Locate the cell with the specified text and output its [X, Y] center coordinate. 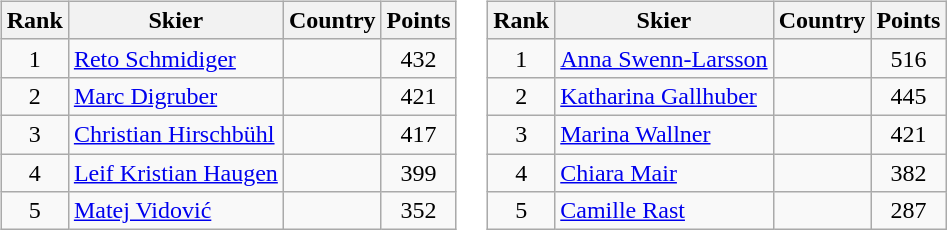
Matej Vidović [176, 211]
Leif Kristian Haugen [176, 173]
287 [908, 211]
417 [418, 134]
Marc Digruber [176, 96]
Anna Swenn-Larsson [664, 58]
432 [418, 58]
Christian Hirschbühl [176, 134]
516 [908, 58]
Chiara Mair [664, 173]
445 [908, 96]
Marina Wallner [664, 134]
Camille Rast [664, 211]
352 [418, 211]
Katharina Gallhuber [664, 96]
382 [908, 173]
399 [418, 173]
Reto Schmidiger [176, 58]
